Scan for the cell matching the given text and deliver its [X, Y] coordinate at center. 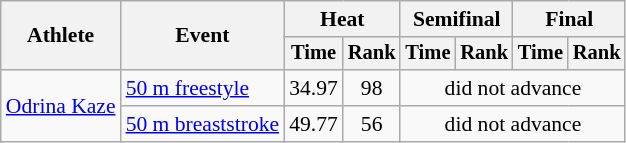
Athlete [61, 36]
49.77 [314, 124]
50 m breaststroke [203, 124]
Odrina Kaze [61, 106]
98 [372, 88]
Heat [342, 19]
50 m freestyle [203, 88]
Event [203, 36]
Final [569, 19]
56 [372, 124]
Semifinal [456, 19]
34.97 [314, 88]
